Pinpoint the cell where the given text exists, returning its (X, Y) midpoint coordinate. 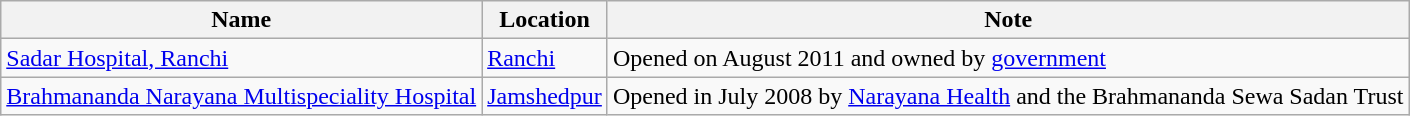
Opened in July 2008 by Narayana Health and the Brahmananda Sewa Sadan Trust (1008, 96)
Brahmananda Narayana Multispeciality Hospital (242, 96)
Location (545, 20)
Name (242, 20)
Note (1008, 20)
Opened on August 2011 and owned by government (1008, 58)
Jamshedpur (545, 96)
Sadar Hospital, Ranchi (242, 58)
Ranchi (545, 58)
